Search for the cell housing the specified text and yield its (x, y) center coordinate. 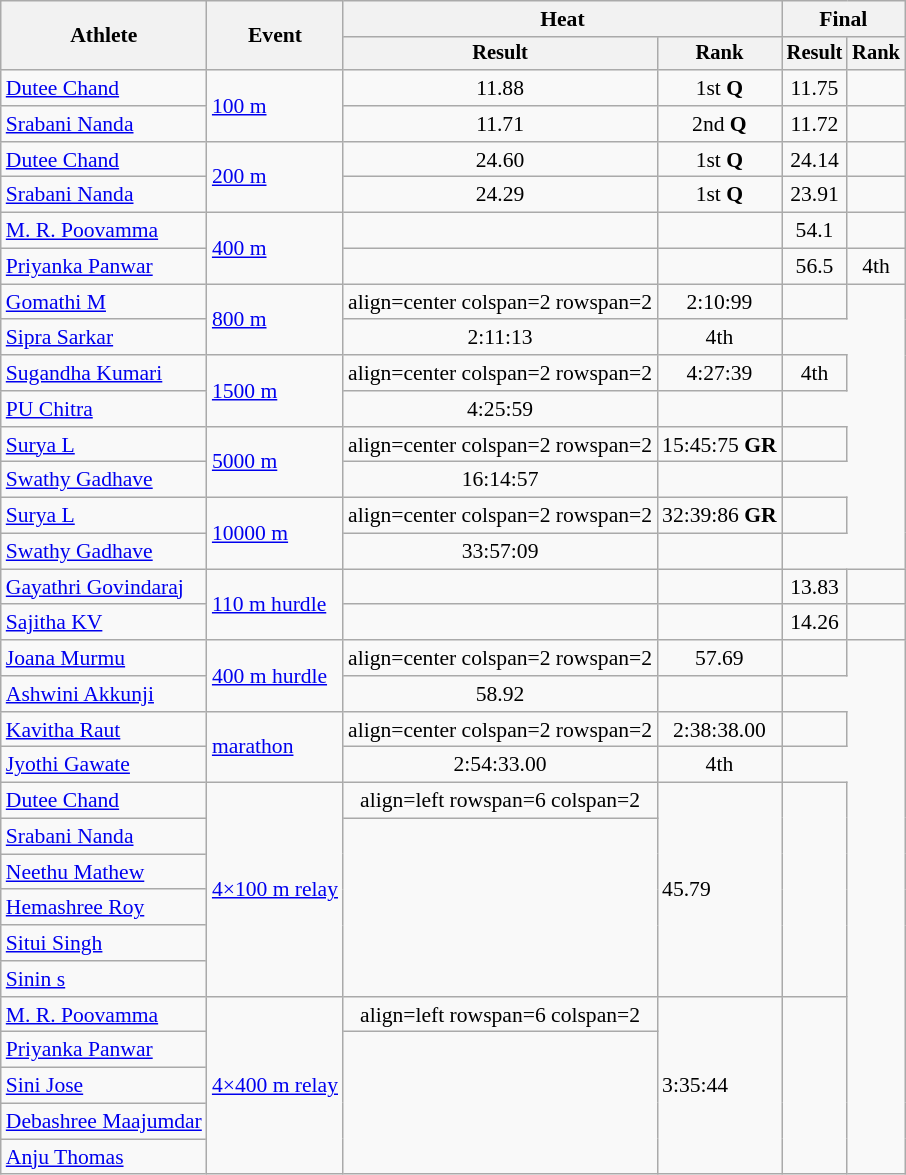
Neethu Mathew (104, 872)
PU Chitra (104, 409)
56.5 (815, 267)
11.71 (500, 124)
1500 m (275, 390)
Hemashree Roy (104, 908)
24.14 (815, 160)
Sinin s (104, 979)
58.92 (500, 694)
32:39:86 GR (720, 516)
14.26 (815, 623)
Final (844, 19)
Debashree Maajumdar (104, 1122)
Sipra Sarkar (104, 338)
2nd Q (720, 124)
Sugandha Kumari (104, 373)
Sini Jose (104, 1086)
33:57:09 (500, 552)
Joana Murmu (104, 658)
13.83 (815, 587)
11.75 (815, 88)
2:54:33.00 (500, 765)
110 m hurdle (275, 604)
Gayathri Govindaraj (104, 587)
400 m (275, 248)
11.88 (500, 88)
5000 m (275, 462)
4:25:59 (500, 409)
3:35:44 (720, 1086)
Event (275, 36)
4×400 m relay (275, 1086)
45.79 (720, 890)
Kavitha Raut (104, 730)
Ashwini Akkunji (104, 694)
15:45:75 GR (720, 445)
400 m hurdle (275, 676)
200 m (275, 178)
2:38:38.00 (720, 730)
24.60 (500, 160)
Heat (562, 19)
Sajitha KV (104, 623)
11.72 (815, 124)
23.91 (815, 195)
2:10:99 (720, 302)
16:14:57 (500, 480)
24.29 (500, 195)
4×100 m relay (275, 890)
800 m (275, 320)
100 m (275, 106)
10000 m (275, 534)
4:27:39 (720, 373)
Athlete (104, 36)
57.69 (720, 658)
54.1 (815, 231)
2:11:13 (500, 338)
Anju Thomas (104, 1157)
Situi Singh (104, 943)
marathon (275, 748)
Jyothi Gawate (104, 765)
Gomathi M (104, 302)
